From the cell containing the given text, extract its center point as [x, y] coordinate. 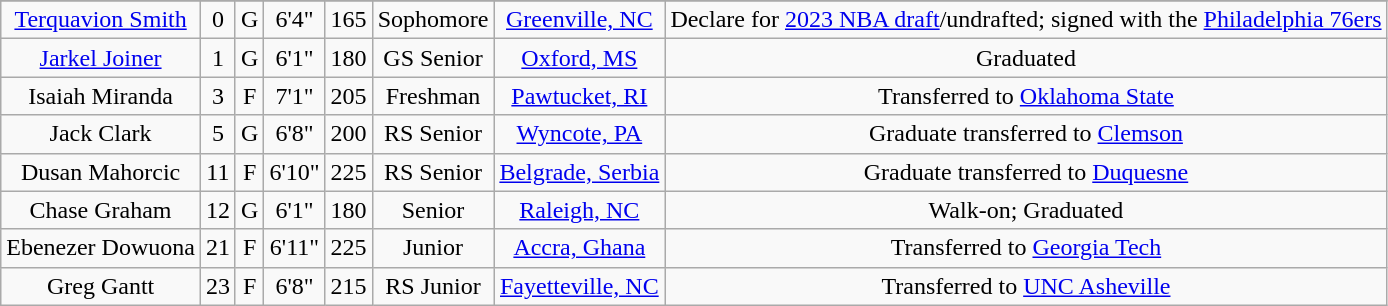
Graduated [1026, 58]
12 [218, 210]
205 [348, 96]
7'1" [294, 96]
Sophomore [433, 20]
Greenville, NC [580, 20]
21 [218, 248]
RS Junior [433, 286]
Terquavion Smith [101, 20]
23 [218, 286]
Graduate transferred to Clemson [1026, 134]
Pawtucket, RI [580, 96]
Declare for 2023 NBA draft/undrafted; signed with the Philadelphia 76ers [1026, 20]
6'11" [294, 248]
Belgrade, Serbia [580, 172]
Freshman [433, 96]
1 [218, 58]
Transferred to Georgia Tech [1026, 248]
Accra, Ghana [580, 248]
Dusan Mahorcic [101, 172]
6'10" [294, 172]
215 [348, 286]
Raleigh, NC [580, 210]
Jarkel Joiner [101, 58]
Walk-on; Graduated [1026, 210]
Isaiah Miranda [101, 96]
Transferred to UNC Asheville [1026, 286]
3 [218, 96]
Greg Gantt [101, 286]
6'4" [294, 20]
5 [218, 134]
Fayetteville, NC [580, 286]
Transferred to Oklahoma State [1026, 96]
11 [218, 172]
165 [348, 20]
Chase Graham [101, 210]
Graduate transferred to Duquesne [1026, 172]
0 [218, 20]
Junior [433, 248]
Wyncote, PA [580, 134]
200 [348, 134]
Oxford, MS [580, 58]
Senior [433, 210]
GS Senior [433, 58]
Jack Clark [101, 134]
Ebenezer Dowuona [101, 248]
